Find where the given text appears and provide that cell's center as (x, y) coordinate. 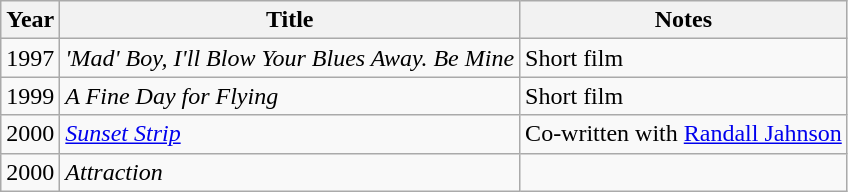
1999 (30, 96)
Notes (684, 20)
Year (30, 20)
Attraction (290, 172)
Title (290, 20)
Co-written with Randall Jahnson (684, 134)
1997 (30, 58)
'Mad' Boy, I'll Blow Your Blues Away. Be Mine (290, 58)
A Fine Day for Flying (290, 96)
Sunset Strip (290, 134)
